Return (x, y) of the center of cell containing provided text 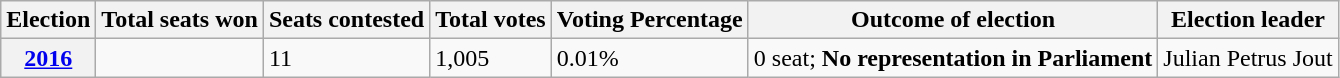
Voting Percentage (650, 20)
Outcome of election (952, 20)
Seats contested (346, 20)
2016 (48, 58)
0.01% (650, 58)
Election (48, 20)
Julian Petrus Jout (1248, 58)
Total seats won (180, 20)
1,005 (491, 58)
11 (346, 58)
Election leader (1248, 20)
Total votes (491, 20)
0 seat; No representation in Parliament (952, 58)
